From the cell containing the given text, extract its center point as (X, Y) coordinate. 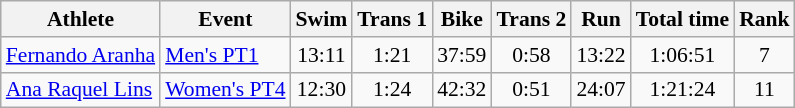
24:07 (600, 90)
1:21 (392, 55)
Run (600, 19)
Bike (462, 19)
42:32 (462, 90)
1:24 (392, 90)
Total time (682, 19)
Trans 1 (392, 19)
Fernando Aranha (80, 55)
7 (764, 55)
Trans 2 (531, 19)
13:22 (600, 55)
0:51 (531, 90)
Women's PT4 (225, 90)
Athlete (80, 19)
12:30 (322, 90)
Men's PT1 (225, 55)
11 (764, 90)
0:58 (531, 55)
37:59 (462, 55)
Event (225, 19)
Rank (764, 19)
Swim (322, 19)
1:21:24 (682, 90)
13:11 (322, 55)
1:06:51 (682, 55)
Ana Raquel Lins (80, 90)
